Provide the (x, y) coordinate of the cell's center where the given text is located.  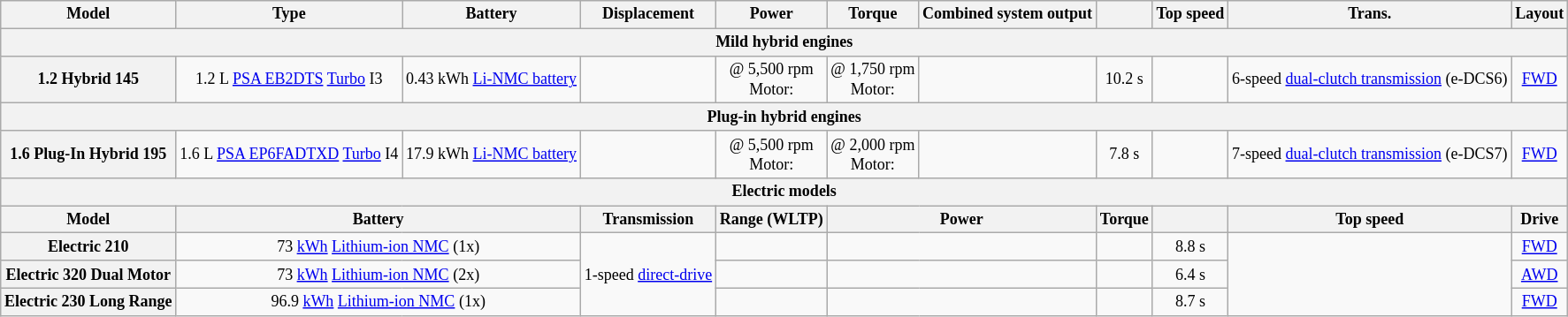
1.6 L PSA EP6FADTXD Turbo I4 (289, 155)
Electric 210 (88, 247)
@ 1,750 rpmMotor: (873, 79)
Combined system output (1008, 14)
1.2 Hybrid 145 (88, 79)
Range (WLTP) (771, 219)
Transmission (647, 219)
0.43 kWh Li-NMC battery (492, 79)
7.8 s (1124, 155)
Layout (1540, 14)
8.8 s (1190, 247)
6-speed dual-clutch transmission (e-DCS6) (1370, 79)
73 kWh Lithium-ion NMC (2x) (379, 274)
Mild hybrid engines (784, 42)
Electric models (784, 192)
AWD (1540, 274)
@ 2,000 rpmMotor: (873, 155)
1-speed direct-drive (647, 275)
Trans. (1370, 14)
6.4 s (1190, 274)
1.2 L PSA EB2DTS Turbo I3 (289, 79)
1.6 Plug-In Hybrid 195 (88, 155)
7-speed dual-clutch transmission (e-DCS7) (1370, 155)
8.7 s (1190, 302)
17.9 kWh Li-NMC battery (492, 155)
Electric 320 Dual Motor (88, 274)
Plug-in hybrid engines (784, 117)
Displacement (647, 14)
10.2 s (1124, 79)
Drive (1540, 219)
Electric 230 Long Range (88, 302)
96.9 kWh Lithium-ion NMC (1x) (379, 302)
73 kWh Lithium-ion NMC (1x) (379, 247)
Type (289, 14)
